Output the [x, y] coordinate of the center of the cell containing the given text.  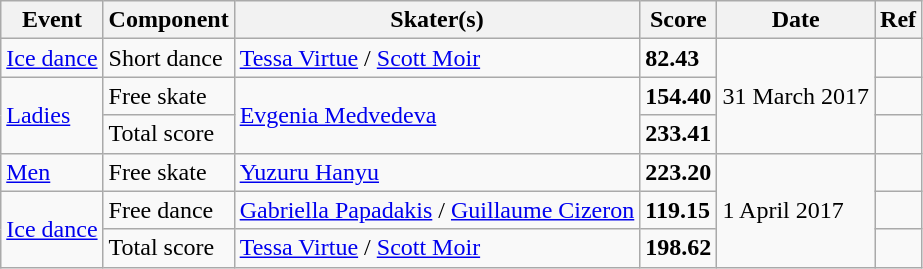
198.62 [678, 248]
154.40 [678, 96]
Gabriella Papadakis / Guillaume Cizeron [437, 210]
223.20 [678, 172]
Ladies [52, 115]
Men [52, 172]
Score [678, 20]
119.15 [678, 210]
82.43 [678, 58]
Short dance [168, 58]
1 April 2017 [796, 210]
31 March 2017 [796, 96]
Event [52, 20]
Ref [898, 20]
Date [796, 20]
233.41 [678, 134]
Evgenia Medvedeva [437, 115]
Component [168, 20]
Skater(s) [437, 20]
Yuzuru Hanyu [437, 172]
Free dance [168, 210]
